Pinpoint the cell where the given text exists, returning its [X, Y] midpoint coordinate. 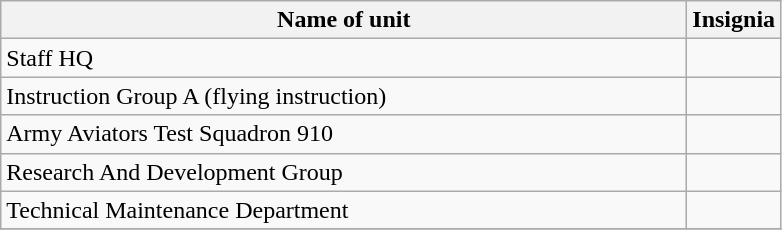
Army Aviators Test Squadron 910 [344, 134]
Name of unit [344, 20]
Technical Maintenance Department [344, 210]
Research And Development Group [344, 172]
Insignia [734, 20]
Instruction Group A (flying instruction) [344, 96]
Staff HQ [344, 58]
